Detect which cell encompasses the target text, then output its [X, Y] center coordinate. 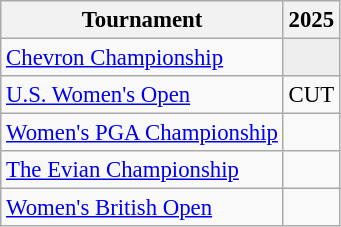
The Evian Championship [142, 170]
U.S. Women's Open [142, 95]
CUT [311, 95]
2025 [311, 20]
Tournament [142, 20]
Women's British Open [142, 208]
Women's PGA Championship [142, 133]
Chevron Championship [142, 58]
